Return [X, Y] of the center of cell containing provided text 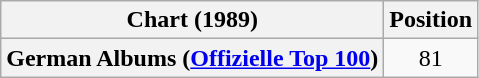
81 [431, 58]
German Albums (Offizielle Top 100) [192, 58]
Position [431, 20]
Chart (1989) [192, 20]
